From the cell containing the given text, extract its center point as [x, y] coordinate. 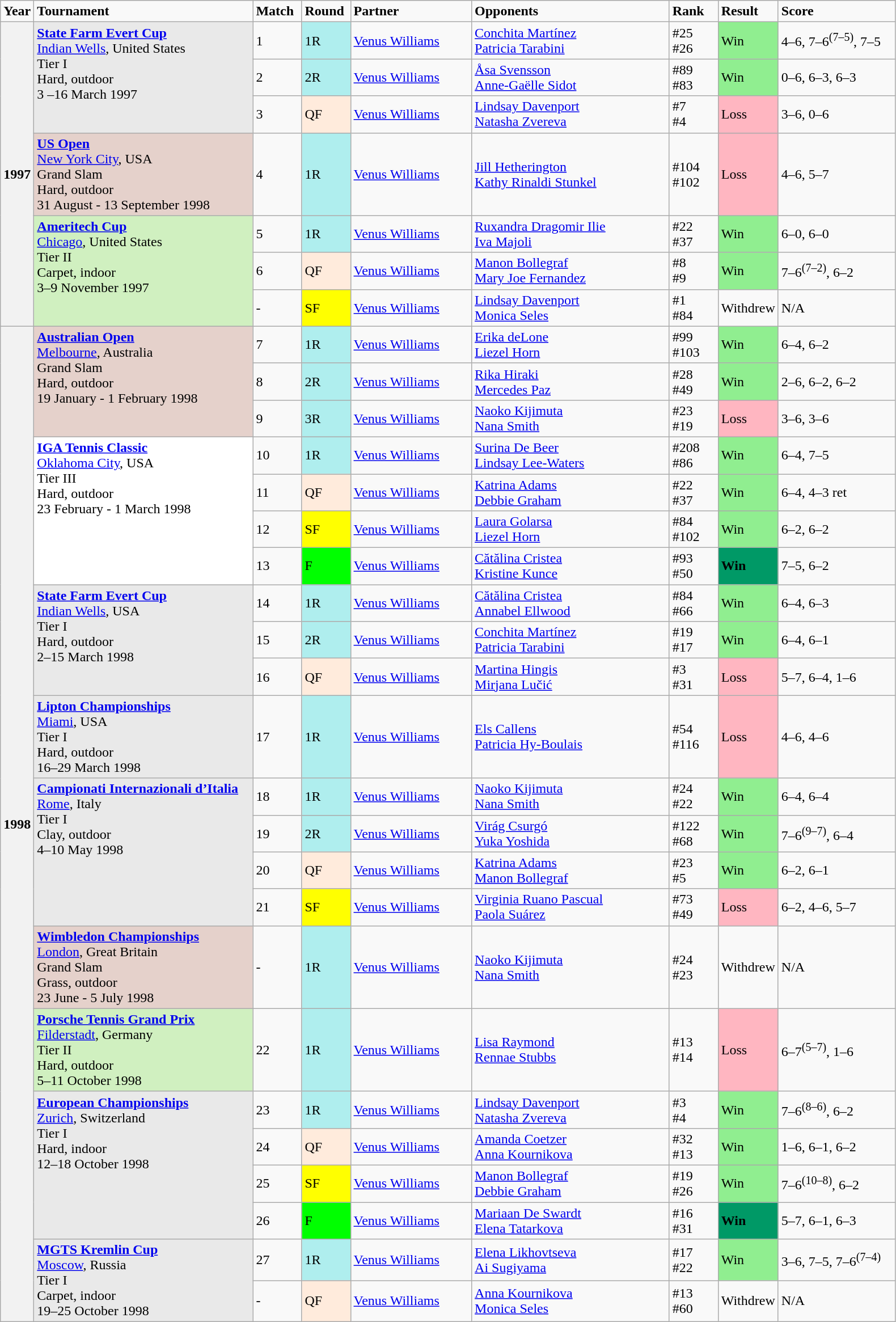
IGA Tennis Classic Oklahoma City, USATier IIIHard, outdoor23 February - 1 March 1998 [143, 510]
3 [277, 115]
Anna Kournikova Monica Seles [570, 1301]
Match [277, 11]
#19#26 [694, 1183]
7 [277, 345]
#93#50 [694, 566]
19 [277, 834]
12 [277, 530]
3–6, 3–6 [836, 419]
#99#103 [694, 345]
14 [277, 603]
6–0, 6–0 [836, 234]
6–2, 4–6, 5–7 [836, 907]
#28#49 [694, 381]
Katrina Adams Manon Bollegraf [570, 870]
Katrina Adams Debbie Graham [570, 492]
Manon Bollegraf Mary Joe Fernandez [570, 271]
#122#68 [694, 834]
Tournament [143, 11]
2–6, 6–2, 6–2 [836, 381]
3–6, 0–6 [836, 115]
24 [277, 1147]
#17#22 [694, 1260]
4–6, 7–6(7–5), 7–5 [836, 41]
Lipton Championships Miami, USATier IHard, outdoor16–29 March 1998 [143, 737]
Score [836, 11]
Round [326, 11]
8 [277, 381]
18 [277, 796]
27 [277, 1260]
3R [326, 419]
16 [277, 677]
6–4, 6–3 [836, 603]
6–4, 6–1 [836, 640]
Erika deLone Liezel Horn [570, 345]
7–5, 6–2 [836, 566]
Australian Open Melbourne, AustraliaGrand SlamHard, outdoor19 January - 1 February 1998 [143, 381]
26 [277, 1220]
#84#66 [694, 603]
9 [277, 419]
#3#4 [694, 1109]
Cătălina Cristea Annabel Ellwood [570, 603]
Porsche Tennis Grand Prix Filderstadt, GermanyTier IIHard, outdoor5–11 October 1998 [143, 1050]
7–6(9–7), 6–4 [836, 834]
4 [277, 174]
#84#102 [694, 530]
6–2, 6–1 [836, 870]
Manon Bollegraf Debbie Graham [570, 1183]
#24#23 [694, 967]
#208#86 [694, 455]
Åsa Svensson Anne-Gaëlle Sidot [570, 77]
6–7(5–7), 1–6 [836, 1050]
17 [277, 737]
21 [277, 907]
1997 [17, 174]
1998 [17, 823]
State Farm Evert Cup Indian Wells, USATier IHard, outdoor2–15 March 1998 [143, 640]
#8#9 [694, 271]
Surina De Beer Lindsay Lee-Waters [570, 455]
4–6, 5–7 [836, 174]
Laura Golarsa Liezel Horn [570, 530]
22 [277, 1050]
7–6(8–6), 6–2 [836, 1109]
Year [17, 11]
0–6, 6–3, 6–3 [836, 77]
7–6(10–8), 6–2 [836, 1183]
7–6(7–2), 6–2 [836, 271]
State Farm Evert Cup Indian Wells, United StatesTier IHard, outdoor3 –16 March 1997 [143, 77]
Ruxandra Dragomir Ilie Iva Majoli [570, 234]
Cătălina Cristea Kristine Kunce [570, 566]
#89#83 [694, 77]
Els Callens Patricia Hy-Boulais [570, 737]
Virginia Ruano Pascual Paola Suárez [570, 907]
6 [277, 271]
15 [277, 640]
#16#31 [694, 1220]
#32#13 [694, 1147]
Ameritech Cup Chicago, United StatesTier IICarpet, indoor3–9 November 1997 [143, 271]
6–2, 6–2 [836, 530]
#25#26 [694, 41]
Jill Hetherington Kathy Rinaldi Stunkel [570, 174]
13 [277, 566]
Virág Csurgó Yuka Yoshida [570, 834]
#54#116 [694, 737]
10 [277, 455]
11 [277, 492]
20 [277, 870]
Martina Hingis Mirjana Lučić [570, 677]
3–6, 7–5, 7–6(7–4) [836, 1260]
US Open New York City, USAGrand SlamHard, outdoor31 August - 13 September 1998 [143, 174]
Elena Likhovtseva Ai Sugiyama [570, 1260]
4–6, 4–6 [836, 737]
Wimbledon Championships London, Great BritainGrand SlamGrass, outdoor23 June - 5 July 1998 [143, 967]
#13#60 [694, 1301]
23 [277, 1109]
5 [277, 234]
25 [277, 1183]
Opponents [570, 11]
Lindsay Davenport Monica Seles [570, 307]
#7#4 [694, 115]
MGTS Kremlin Cup Moscow, RussiaTier ICarpet, indoor19–25 October 1998 [143, 1281]
1 [277, 41]
#104#102 [694, 174]
6–4, 6–4 [836, 796]
#73#49 [694, 907]
#13#14 [694, 1050]
#24#22 [694, 796]
6–4, 7–5 [836, 455]
2 [277, 77]
Lisa Raymond Rennae Stubbs [570, 1050]
Rika Hiraki Mercedes Paz [570, 381]
5–7, 6–1, 6–3 [836, 1220]
#3#31 [694, 677]
Campionati Internazionali d’Italia Rome, ItalyTier IClay, outdoor4–10 May 1998 [143, 852]
#1#84 [694, 307]
Mariaan De Swardt Elena Tatarkova [570, 1220]
1–6, 6–1, 6–2 [836, 1147]
Amanda Coetzer Anna Kournikova [570, 1147]
#23#5 [694, 870]
5–7, 6–4, 1–6 [836, 677]
Rank [694, 11]
#19#17 [694, 640]
#23#19 [694, 419]
European Championships Zurich, SwitzerlandTier IHard, indoor12–18 October 1998 [143, 1165]
Partner [411, 11]
6–4, 6–2 [836, 345]
Result [748, 11]
6–4, 4–3 ret [836, 492]
